Find where the given text appears and provide that cell's center as [x, y] coordinate. 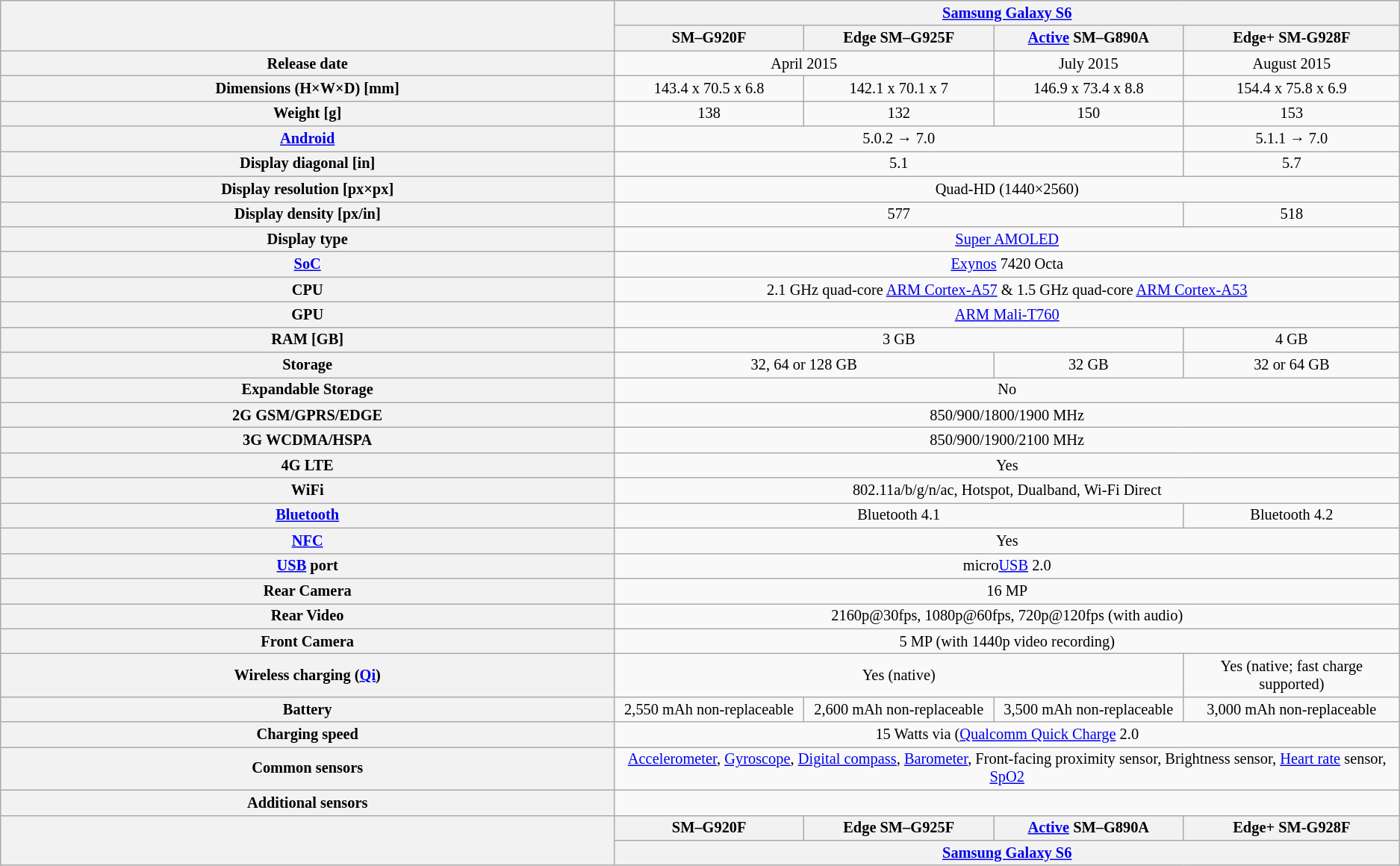
150 [1089, 113]
microUSB 2.0 [1007, 566]
Storage [308, 365]
3 GB [899, 340]
Rear Camera [308, 591]
132 [899, 113]
143.4 x 70.5 x 6.8 [709, 88]
Release date [308, 63]
32, 64 or 128 GB [804, 365]
3,500 mAh non-replaceable [1089, 709]
850/900/1800/1900 MHz [1007, 415]
5.1.1 → 7.0 [1292, 139]
Yes (native; fast charge supported) [1292, 675]
32 GB [1089, 365]
Display density [px/in] [308, 214]
WiFi [308, 490]
Additional sensors [308, 803]
Accelerometer, Gyroscope, Digital compass, Barometer, Front-facing proximity sensor, Brightness sensor, Heart rate sensor, SpO2 [1007, 768]
Quad-HD (1440×2560) [1007, 189]
Expandable Storage [308, 390]
July 2015 [1089, 63]
518 [1292, 214]
Front Camera [308, 641]
April 2015 [804, 63]
Display resolution [px×px] [308, 189]
No [1007, 390]
Exynos 7420 Octa [1007, 264]
Weight [g] [308, 113]
32 or 64 GB [1292, 365]
ARM Mali-T760 [1007, 314]
Common sensors [308, 768]
August 2015 [1292, 63]
USB port [308, 566]
Android [308, 139]
Bluetooth [308, 515]
5 MP (with 1440p video recording) [1007, 641]
802.11a/b/g/n/ac, Hotspot, Dualband, Wi-Fi Direct [1007, 490]
2,600 mAh non-replaceable [899, 709]
Charging speed [308, 735]
Wireless charging (Qi) [308, 675]
Bluetooth 4.1 [899, 515]
5.7 [1292, 163]
CPU [308, 290]
Rear Video [308, 616]
577 [899, 214]
138 [709, 113]
GPU [308, 314]
15 Watts via (Qualcomm Quick Charge 2.0 [1007, 735]
RAM [GB] [308, 340]
146.9 x 73.4 x 8.8 [1089, 88]
2G GSM/GPRS/EDGE [308, 415]
Yes (native) [899, 675]
142.1 x 70.1 x 7 [899, 88]
2,550 mAh non-replaceable [709, 709]
154.4 x 75.8 x 6.9 [1292, 88]
3,000 mAh non-replaceable [1292, 709]
5.1 [899, 163]
3G WCDMA/HSPA [308, 440]
16 MP [1007, 591]
4G LTE [308, 465]
5.0.2 → 7.0 [899, 139]
153 [1292, 113]
Dimensions (H×W×D) [mm] [308, 88]
SoC [308, 264]
Super AMOLED [1007, 239]
850/900/1900/2100 MHz [1007, 440]
2.1 GHz quad-core ARM Cortex-A57 & 1.5 GHz quad-core ARM Cortex-A53 [1007, 290]
Display type [308, 239]
2160p@30fps, 1080p@60fps, 720p@120fps (with audio) [1007, 616]
4 GB [1292, 340]
NFC [308, 541]
Battery [308, 709]
Bluetooth 4.2 [1292, 515]
Display diagonal [in] [308, 163]
